Return the (x, y) coordinate for the center point of the cell that contains the specified text.  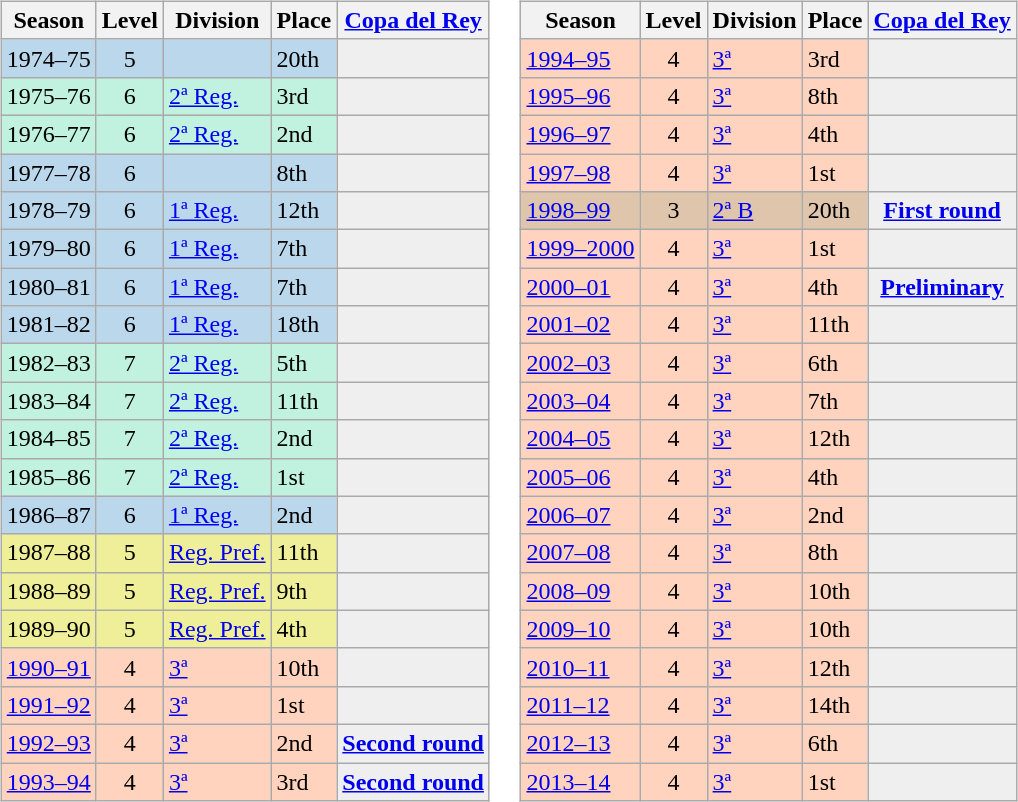
1987–88 (48, 553)
1986–87 (48, 515)
2009–10 (580, 629)
1975–76 (48, 96)
1974–75 (48, 58)
1998–99 (580, 211)
1989–90 (48, 629)
1996–97 (580, 134)
3 (674, 211)
9th (304, 591)
1991–92 (48, 705)
1976–77 (48, 134)
1981–82 (48, 325)
1995–96 (580, 96)
1994–95 (580, 58)
1999–2000 (580, 249)
2008–09 (580, 591)
1980–81 (48, 287)
2005–06 (580, 477)
2010–11 (580, 667)
1992–93 (48, 743)
2012–13 (580, 743)
2007–08 (580, 553)
1983–84 (48, 401)
5th (304, 363)
1988–89 (48, 591)
14th (835, 705)
Preliminary (942, 287)
2002–03 (580, 363)
1984–85 (48, 439)
1978–79 (48, 211)
2ª B (754, 211)
1990–91 (48, 667)
1993–94 (48, 781)
18th (304, 325)
2013–14 (580, 781)
2011–12 (580, 705)
2000–01 (580, 287)
First round (942, 211)
2004–05 (580, 439)
1977–78 (48, 173)
2006–07 (580, 515)
1979–80 (48, 249)
2003–04 (580, 401)
2001–02 (580, 325)
1997–98 (580, 173)
1985–86 (48, 477)
1982–83 (48, 363)
